Find where the given text appears and provide that cell's center as (X, Y) coordinate. 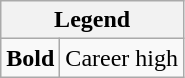
Bold (30, 58)
Career high (122, 58)
Legend (92, 20)
